Detect which cell encompasses the target text, then output its [X, Y] center coordinate. 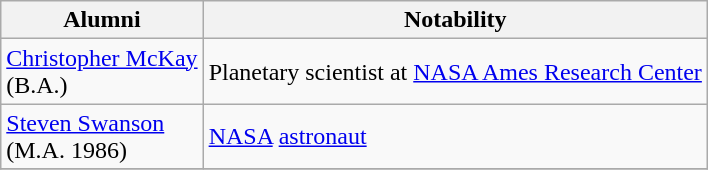
Steven Swanson(M.A. 1986) [102, 136]
Alumni [102, 20]
Notability [455, 20]
NASA astronaut [455, 136]
Christopher McKay (B.A.) [102, 72]
Planetary scientist at NASA Ames Research Center [455, 72]
